For the text-containing cell, return its midpoint in (X, Y) coordinate format. 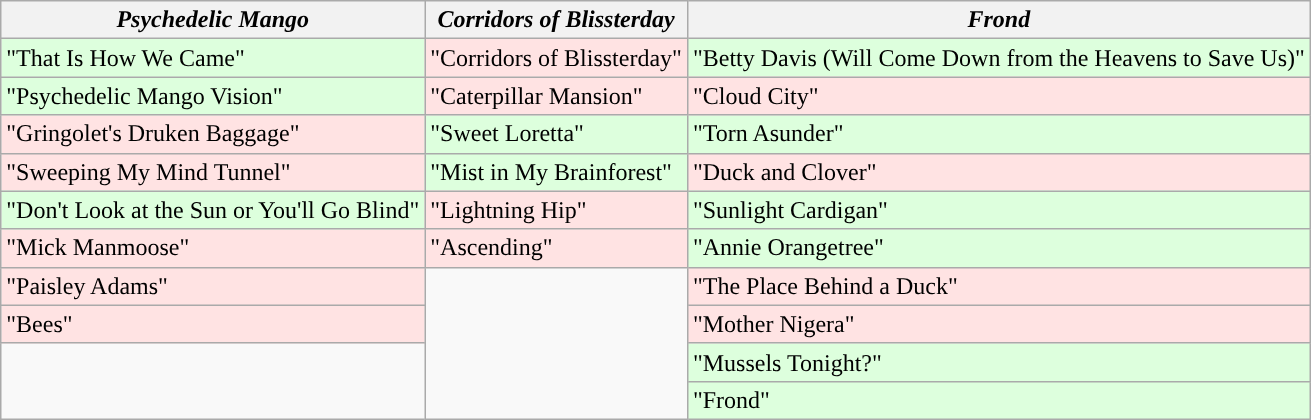
"Caterpillar Mansion" (556, 96)
Frond (998, 20)
"Duck and Clover" (998, 172)
Psychedelic Mango (213, 20)
"Betty Davis (Will Come Down from the Heavens to Save Us)" (998, 58)
"Frond" (998, 400)
"Sunlight Cardigan" (998, 210)
"Sweeping My Mind Tunnel" (213, 172)
"Annie Orangetree" (998, 248)
"Bees" (213, 324)
"Mick Manmoose" (213, 248)
"Psychedelic Mango Vision" (213, 96)
"Don't Look at the Sun or You'll Go Blind" (213, 210)
"Ascending" (556, 248)
"Lightning Hip" (556, 210)
"Torn Asunder" (998, 134)
"Sweet Loretta" (556, 134)
"Corridors of Blissterday" (556, 58)
Corridors of Blissterday (556, 20)
"Cloud City" (998, 96)
"Paisley Adams" (213, 286)
"Mussels Tonight?" (998, 362)
"The Place Behind a Duck" (998, 286)
"Gringolet's Druken Baggage" (213, 134)
"Mother Nigera" (998, 324)
"That Is How We Came" (213, 58)
"Mist in My Brainforest" (556, 172)
